Identify which cell holds the provided text, then report its [x, y] central coordinate. 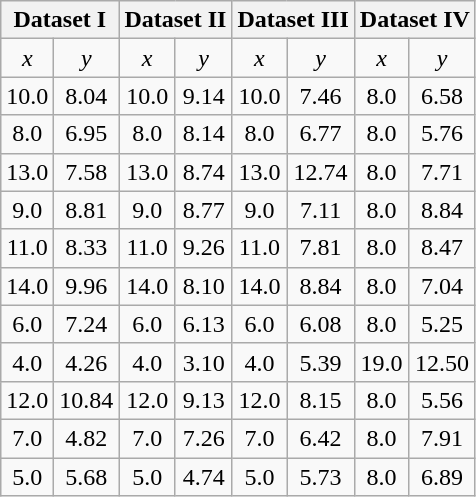
8.77 [204, 210]
Dataset II [176, 20]
5.39 [320, 362]
7.26 [204, 438]
7.71 [442, 172]
6.58 [442, 96]
8.15 [320, 400]
4.74 [204, 477]
7.11 [320, 210]
6.95 [86, 134]
7.58 [86, 172]
12.50 [442, 362]
8.81 [86, 210]
6.08 [320, 324]
5.68 [86, 477]
5.56 [442, 400]
4.82 [86, 438]
8.04 [86, 96]
5.76 [442, 134]
6.77 [320, 134]
9.26 [204, 248]
Dataset III [293, 20]
3.10 [204, 362]
6.89 [442, 477]
7.46 [320, 96]
7.81 [320, 248]
19.0 [381, 362]
8.33 [86, 248]
9.14 [204, 96]
Dataset I [60, 20]
8.10 [204, 286]
7.24 [86, 324]
9.13 [204, 400]
9.96 [86, 286]
12.74 [320, 172]
10.84 [86, 400]
8.47 [442, 248]
6.13 [204, 324]
5.73 [320, 477]
4.26 [86, 362]
7.91 [442, 438]
5.25 [442, 324]
8.74 [204, 172]
6.42 [320, 438]
8.14 [204, 134]
Dataset IV [414, 20]
7.04 [442, 286]
